Capture the cell that displays the provided text and extract its [X, Y] central coordinate. 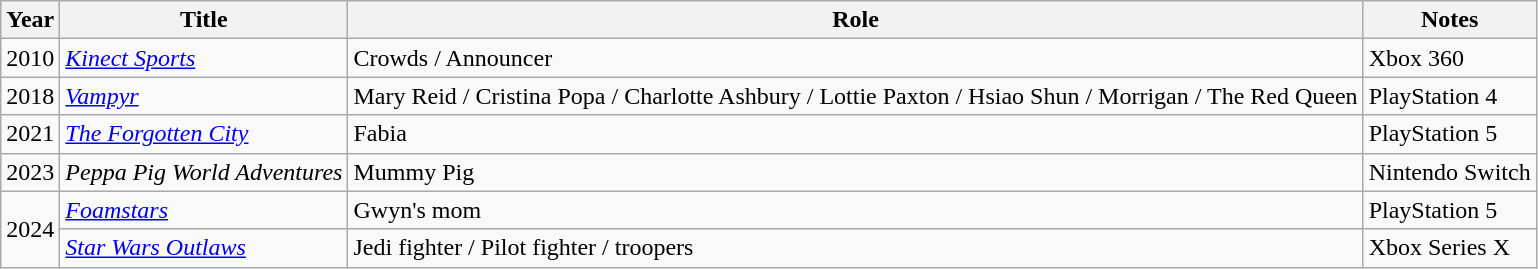
2018 [30, 96]
Xbox Series X [1450, 248]
Vampyr [204, 96]
Crowds / Announcer [856, 58]
Jedi fighter / Pilot fighter / troopers [856, 248]
Foamstars [204, 210]
The Forgotten City [204, 134]
Peppa Pig World Adventures [204, 172]
2010 [30, 58]
Notes [1450, 20]
Gwyn's mom [856, 210]
Fabia [856, 134]
Role [856, 20]
2021 [30, 134]
Title [204, 20]
Nintendo Switch [1450, 172]
Year [30, 20]
Mary Reid / Cristina Popa / Charlotte Ashbury / Lottie Paxton / Hsiao Shun / Morrigan / The Red Queen [856, 96]
PlayStation 4 [1450, 96]
Star Wars Outlaws [204, 248]
Kinect Sports [204, 58]
Xbox 360 [1450, 58]
2024 [30, 229]
Mummy Pig [856, 172]
2023 [30, 172]
